For the text-containing cell, return its midpoint in (x, y) coordinate format. 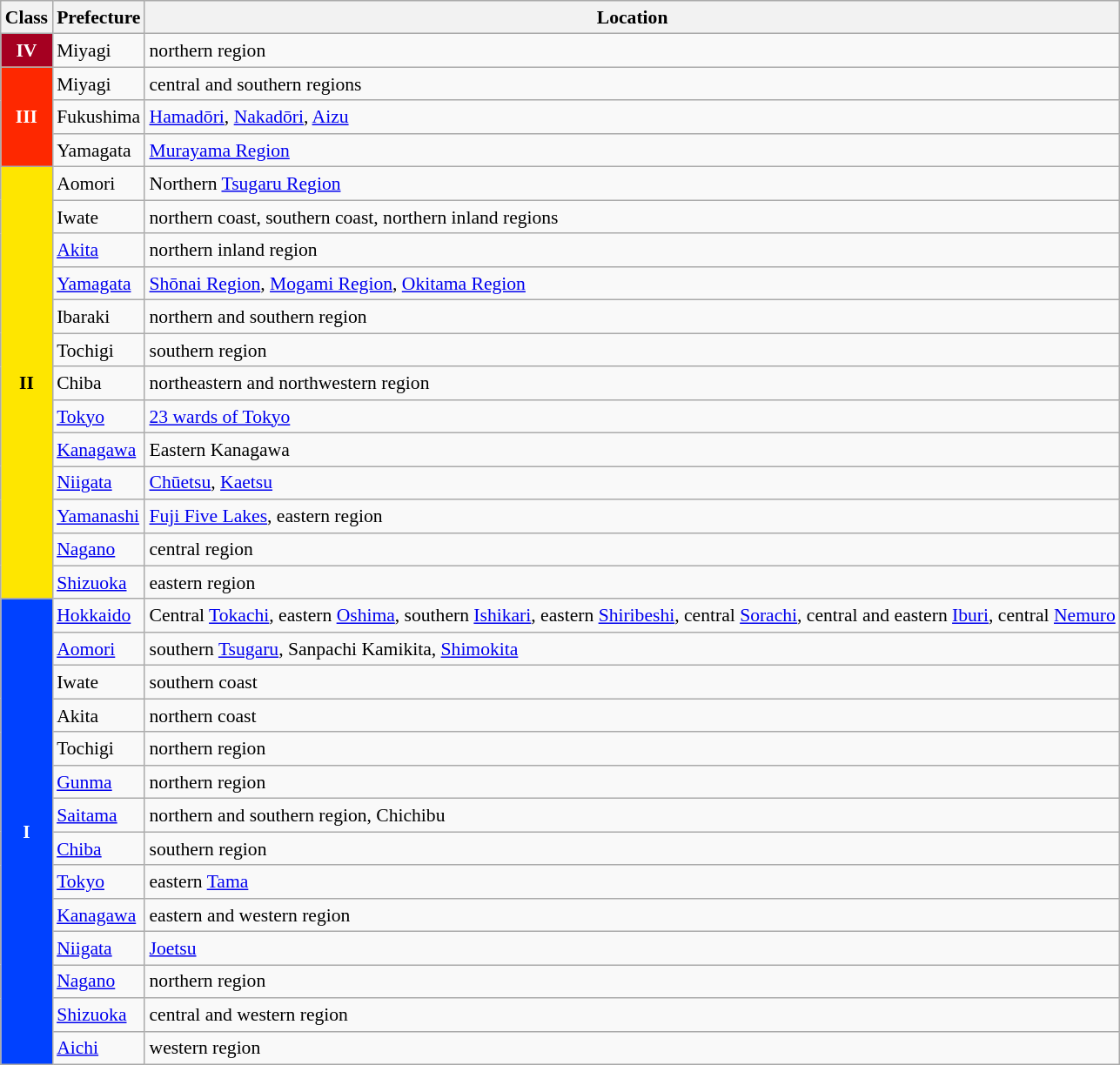
II (26, 383)
Eastern Kanagawa (632, 450)
Fukushima (98, 117)
Location (632, 17)
western region (632, 1048)
northern and southern region, Chichibu (632, 815)
northeastern and northwestern region (632, 383)
Ibaraki (98, 317)
Yamanashi (98, 516)
central region (632, 549)
Northern Tsugaru Region (632, 184)
eastern region (632, 583)
northern inland region (632, 251)
northern and southern region (632, 317)
Chūetsu, Kaetsu (632, 483)
central and western region (632, 1015)
Fuji Five Lakes, eastern region (632, 516)
northern coast (632, 715)
IV (26, 50)
Gunma (98, 782)
eastern Tama (632, 881)
central and southern regions (632, 84)
Hokkaido (98, 616)
Murayama Region (632, 151)
Saitama (98, 815)
eastern and western region (632, 915)
Central Tokachi, eastern Oshima, southern Ishikari, eastern Shiribeshi, central Sorachi, central and eastern Iburi, central Nemuro (632, 616)
23 wards of Tokyo (632, 417)
I (26, 832)
Shōnai Region, Mogami Region, Okitama Region (632, 284)
Prefecture (98, 17)
northern coast, southern coast, northern inland regions (632, 217)
southern Tsugaru, Sanpachi Kamikita, Shimokita (632, 649)
Aichi (98, 1048)
Hamadōri, Nakadōri, Aizu (632, 117)
Class (26, 17)
Joetsu (632, 948)
III (26, 118)
southern coast (632, 682)
